Detect which cell encompasses the target text, then output its (x, y) center coordinate. 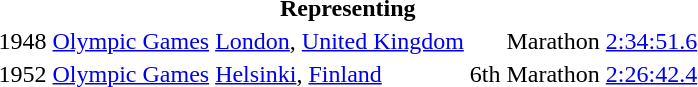
2:34:51.6 (651, 41)
Marathon (553, 41)
London, United Kingdom (340, 41)
Olympic Games (131, 41)
